Pinpoint the cell where the given text exists, returning its (x, y) midpoint coordinate. 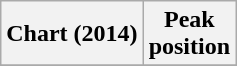
Peakposition (189, 34)
Chart (2014) (72, 34)
